Identify which cell holds the provided text, then report its [X, Y] central coordinate. 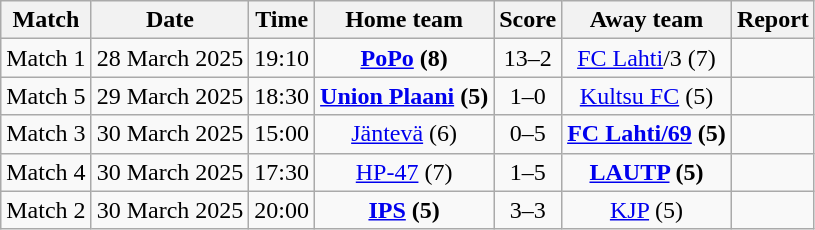
LAUTP (5) [647, 172]
FC Lahti/3 (7) [647, 58]
Score [528, 20]
Home team [404, 20]
1–5 [528, 172]
29 March 2025 [170, 96]
Time [282, 20]
1–0 [528, 96]
15:00 [282, 134]
PoPo (8) [404, 58]
20:00 [282, 210]
Away team [647, 20]
Date [170, 20]
3–3 [528, 210]
13–2 [528, 58]
0–5 [528, 134]
IPS (5) [404, 210]
19:10 [282, 58]
Kultsu FC (5) [647, 96]
Match 1 [46, 58]
Report [772, 20]
Jäntevä (6) [404, 134]
Union Plaani (5) [404, 96]
Match [46, 20]
Match 5 [46, 96]
18:30 [282, 96]
Match 2 [46, 210]
HP-47 (7) [404, 172]
KJP (5) [647, 210]
Match 3 [46, 134]
28 March 2025 [170, 58]
FC Lahti/69 (5) [647, 134]
Match 4 [46, 172]
17:30 [282, 172]
